Return [X, Y] of the center of cell containing provided text 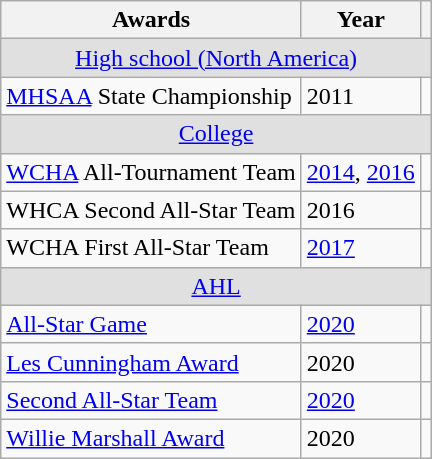
WCHA All-Tournament Team [152, 172]
Les Cunningham Award [152, 362]
2014, 2016 [360, 172]
Year [360, 20]
WHCA Second All-Star Team [152, 210]
AHL [216, 286]
2011 [360, 96]
All-Star Game [152, 324]
High school (North America) [216, 58]
2017 [360, 248]
2016 [360, 210]
WCHA First All-Star Team [152, 248]
Second All-Star Team [152, 400]
College [216, 134]
Awards [152, 20]
MHSAA State Championship [152, 96]
Willie Marshall Award [152, 438]
